Search for the cell housing the specified text and yield its (X, Y) center coordinate. 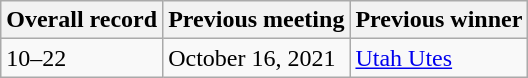
Previous winner (439, 20)
October 16, 2021 (256, 58)
10–22 (82, 58)
Utah Utes (439, 58)
Previous meeting (256, 20)
Overall record (82, 20)
